Provide the [X, Y] coordinate of the cell's center where the given text is located.  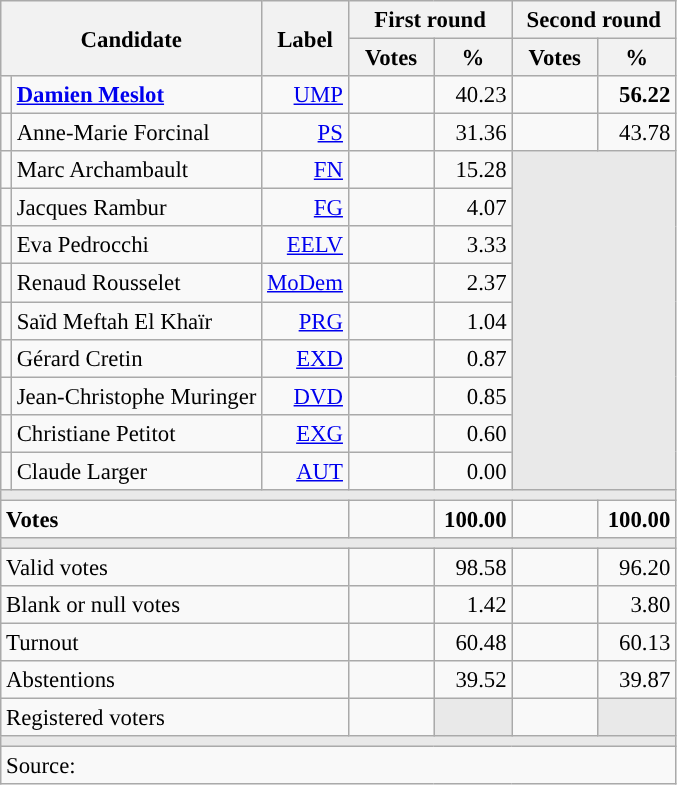
FG [306, 208]
Anne-Marie Forcinal [136, 133]
Gérard Cretin [136, 358]
60.48 [473, 643]
EXG [306, 433]
Jacques Rambur [136, 208]
UMP [306, 95]
EELV [306, 245]
1.04 [473, 321]
43.78 [637, 133]
AUT [306, 471]
Candidate [132, 38]
4.07 [473, 208]
40.23 [473, 95]
96.20 [637, 567]
2.37 [473, 283]
60.13 [637, 643]
Abstentions [175, 680]
Eva Pedrocchi [136, 245]
PRG [306, 321]
1.42 [473, 605]
Blank or null votes [175, 605]
Marc Archambault [136, 170]
3.33 [473, 245]
56.22 [637, 95]
Valid votes [175, 567]
3.80 [637, 605]
Jean-Christophe Muringer [136, 396]
Label [306, 38]
First round [430, 20]
Damien Meslot [136, 95]
98.58 [473, 567]
Registered voters [175, 718]
EXD [306, 358]
PS [306, 133]
39.52 [473, 680]
39.87 [637, 680]
0.87 [473, 358]
Turnout [175, 643]
31.36 [473, 133]
Source: [338, 766]
Saïd Meftah El Khaïr [136, 321]
Renaud Rousselet [136, 283]
MoDem [306, 283]
Claude Larger [136, 471]
Second round [594, 20]
Christiane Petitot [136, 433]
15.28 [473, 170]
0.85 [473, 396]
FN [306, 170]
0.60 [473, 433]
0.00 [473, 471]
DVD [306, 396]
